Locate the cell with the specified text and output its (X, Y) center coordinate. 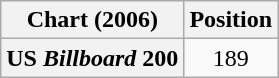
US Billboard 200 (92, 58)
Chart (2006) (92, 20)
Position (231, 20)
189 (231, 58)
